From the cell containing the given text, extract its center point as [x, y] coordinate. 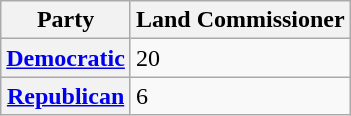
Party [66, 20]
Democratic [66, 58]
Republican [66, 96]
Land Commissioner [240, 20]
6 [240, 96]
20 [240, 58]
